From the cell containing the given text, extract its center point as [x, y] coordinate. 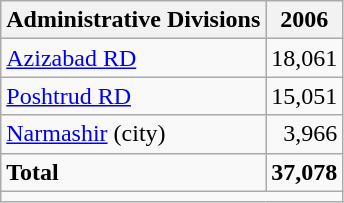
Administrative Divisions [134, 20]
Total [134, 172]
15,051 [304, 96]
Poshtrud RD [134, 96]
3,966 [304, 134]
Narmashir (city) [134, 134]
2006 [304, 20]
37,078 [304, 172]
Azizabad RD [134, 58]
18,061 [304, 58]
